Provide the [x, y] coordinate of the cell's center where the given text is located.  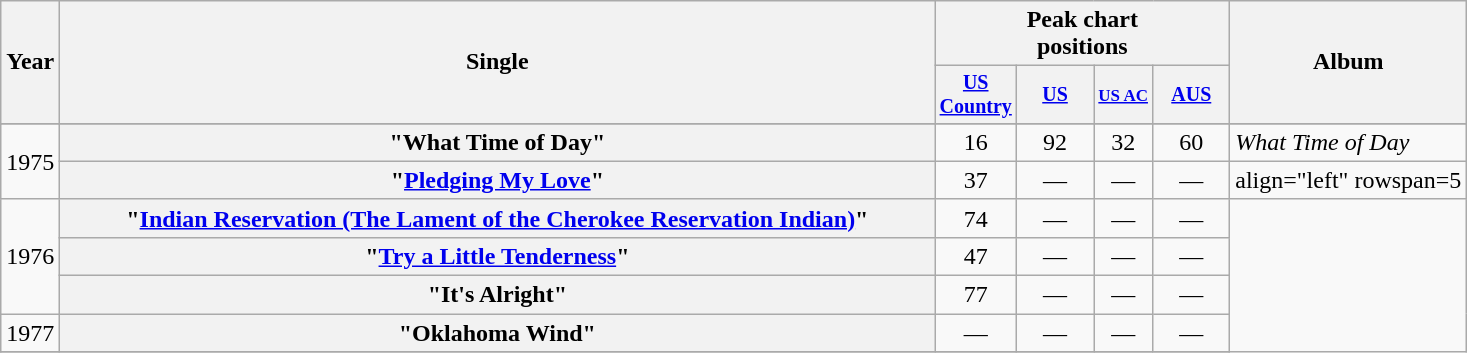
60 [1192, 142]
47 [976, 256]
Album [1348, 62]
AUS [1192, 94]
US [1056, 94]
Year [30, 62]
37 [976, 180]
92 [1056, 142]
1976 [30, 256]
74 [976, 218]
align="left" rowspan=5 [1348, 180]
77 [976, 295]
1977 [30, 333]
US Country [976, 94]
Single [498, 62]
"Oklahoma Wind" [498, 333]
US AC [1124, 94]
What Time of Day [1348, 142]
1975 [30, 161]
32 [1124, 142]
"Pledging My Love" [498, 180]
"Try a Little Tenderness" [498, 256]
"Indian Reservation (The Lament of the Cherokee Reservation Indian)" [498, 218]
Peak chartpositions [1082, 34]
16 [976, 142]
"It's Alright" [498, 295]
"What Time of Day" [498, 142]
